Scan for the cell matching the given text and deliver its (x, y) coordinate at center. 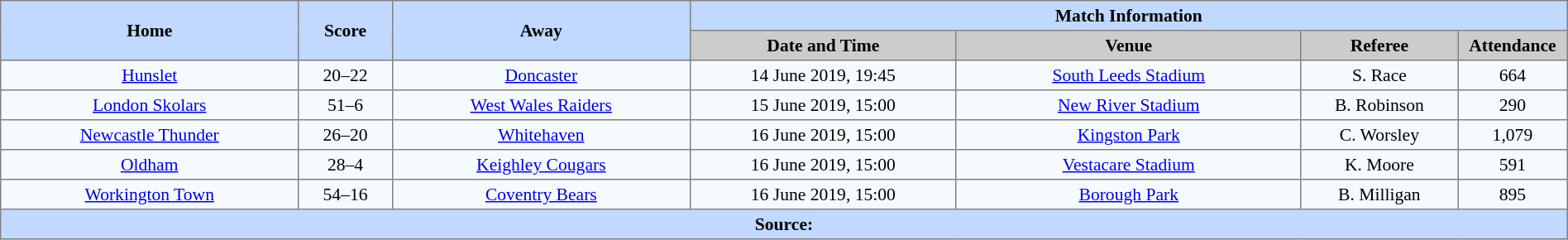
Score (346, 31)
15 June 2019, 15:00 (823, 105)
20–22 (346, 75)
Venue (1128, 46)
S. Race (1379, 75)
Oldham (150, 165)
591 (1513, 165)
Vestacare Stadium (1128, 165)
Doncaster (541, 75)
Whitehaven (541, 135)
664 (1513, 75)
London Skolars (150, 105)
26–20 (346, 135)
B. Milligan (1379, 194)
Coventry Bears (541, 194)
Newcastle Thunder (150, 135)
28–4 (346, 165)
K. Moore (1379, 165)
Source: (784, 224)
14 June 2019, 19:45 (823, 75)
Date and Time (823, 46)
51–6 (346, 105)
895 (1513, 194)
South Leeds Stadium (1128, 75)
Attendance (1513, 46)
Workington Town (150, 194)
C. Worsley (1379, 135)
Kingston Park (1128, 135)
Referee (1379, 46)
Hunslet (150, 75)
West Wales Raiders (541, 105)
New River Stadium (1128, 105)
1,079 (1513, 135)
Borough Park (1128, 194)
290 (1513, 105)
Away (541, 31)
B. Robinson (1379, 105)
54–16 (346, 194)
Match Information (1128, 16)
Keighley Cougars (541, 165)
Home (150, 31)
